From the cell containing the given text, extract its center point as [X, Y] coordinate. 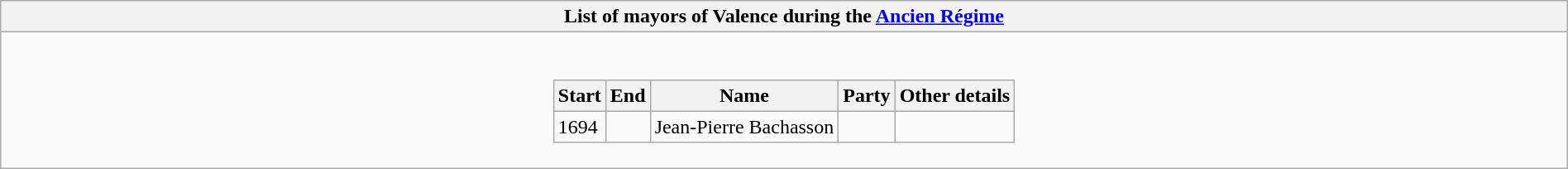
End [628, 95]
Other details [954, 95]
Party [867, 95]
Start [579, 95]
Jean-Pierre Bachasson [744, 127]
List of mayors of Valence during the Ancien Régime [784, 17]
Start End Name Party Other details 1694 Jean-Pierre Bachasson [784, 100]
1694 [579, 127]
Name [744, 95]
